Extract the (X, Y) coordinate from the center of the cell holding the provided text.  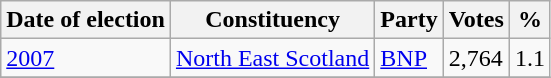
BNP (409, 58)
2007 (86, 58)
Constituency (272, 20)
North East Scotland (272, 58)
1.1 (530, 58)
Party (409, 20)
2,764 (476, 58)
% (530, 20)
Date of election (86, 20)
Votes (476, 20)
